Identify which cell holds the provided text, then report its (X, Y) central coordinate. 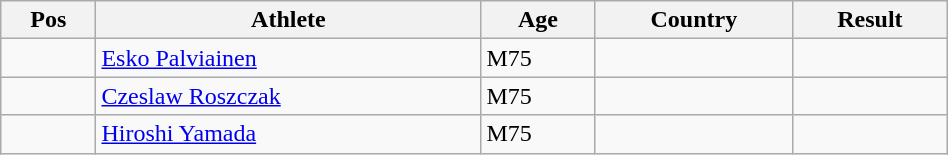
Age (538, 20)
Czeslaw Roszczak (288, 96)
Hiroshi Yamada (288, 134)
Pos (48, 20)
Athlete (288, 20)
Country (694, 20)
Result (870, 20)
Esko Palviainen (288, 58)
